Pinpoint the cell where the given text exists, returning its (x, y) midpoint coordinate. 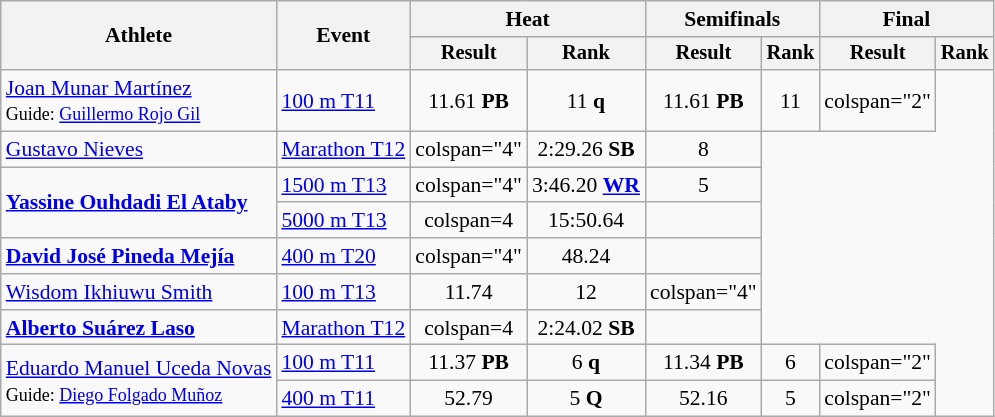
11.34 PB (704, 363)
Event (343, 36)
15:50.64 (586, 221)
2:24.02 SB (586, 328)
6 q (586, 363)
David José Pineda Mejía (139, 256)
11.74 (468, 292)
Heat (528, 19)
Yassine Ouhdadi El Ataby (139, 202)
400 m T11 (343, 399)
Alberto Suárez Laso (139, 328)
11 q (586, 100)
6 (791, 363)
400 m T20 (343, 256)
5 Q (586, 399)
5000 m T13 (343, 221)
52.79 (468, 399)
8 (704, 150)
48.24 (586, 256)
52.16 (704, 399)
12 (586, 292)
Final (906, 19)
2:29.26 SB (586, 150)
100 m T13 (343, 292)
Semifinals (732, 19)
Joan Munar MartínezGuide: Guillermo Rojo Gil (139, 100)
3:46.20 WR (586, 185)
11 (791, 100)
11.37 PB (468, 363)
Athlete (139, 36)
Gustavo Nieves (139, 150)
Eduardo Manuel Uceda NovasGuide: Diego Folgado Muñoz (139, 380)
Wisdom Ikhiuwu Smith (139, 292)
1500 m T13 (343, 185)
